Capture the cell that displays the provided text and extract its [X, Y] central coordinate. 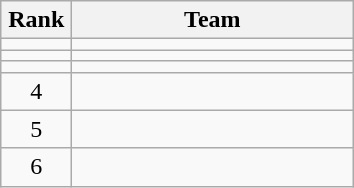
4 [36, 91]
6 [36, 167]
5 [36, 129]
Team [212, 20]
Rank [36, 20]
